Provide the [X, Y] coordinate of the cell's center where the given text is located.  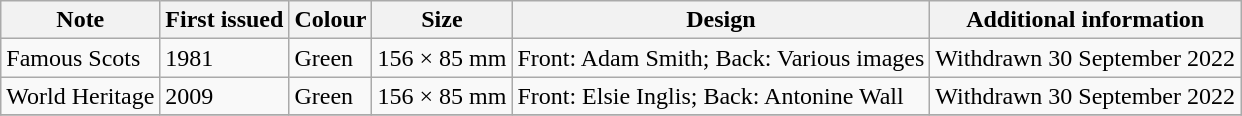
Design [721, 20]
2009 [224, 96]
Additional information [1086, 20]
Size [442, 20]
Note [80, 20]
First issued [224, 20]
Front: Elsie Inglis; Back: Antonine Wall [721, 96]
Colour [330, 20]
Famous Scots [80, 58]
1981 [224, 58]
World Heritage [80, 96]
Front: Adam Smith; Back: Various images [721, 58]
